Identify which cell holds the provided text, then report its (x, y) central coordinate. 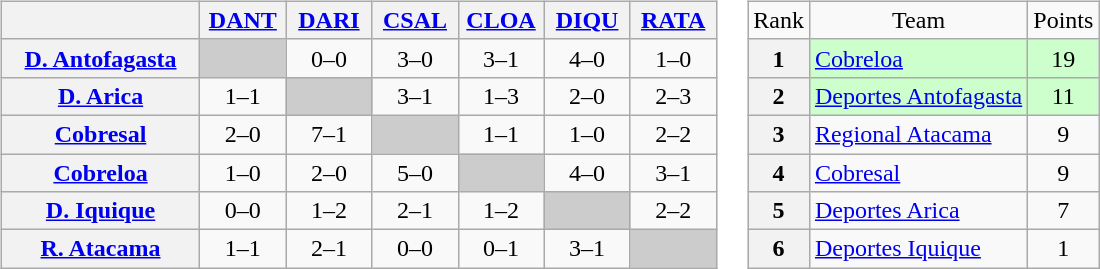
3 (779, 134)
DANT (243, 20)
D. Iquique (100, 211)
DARI (329, 20)
Deportes Antofagasta (918, 96)
R. Atacama (100, 249)
6 (779, 249)
2–3 (673, 96)
CLOA (501, 20)
D. Arica (100, 96)
0–1 (501, 249)
DIQU (587, 20)
5–0 (415, 173)
D. Antofagasta (100, 58)
CSAL (415, 20)
2 (779, 96)
7–1 (329, 134)
Deportes Iquique (918, 249)
Regional Atacama (918, 134)
11 (1064, 96)
3–0 (415, 58)
5 (779, 211)
Team (918, 20)
19 (1064, 58)
4 (779, 173)
Deportes Arica (918, 211)
Rank (779, 20)
7 (1064, 211)
RATA (673, 20)
1–3 (501, 96)
Points (1064, 20)
